Identify which cell holds the provided text, then report its (x, y) central coordinate. 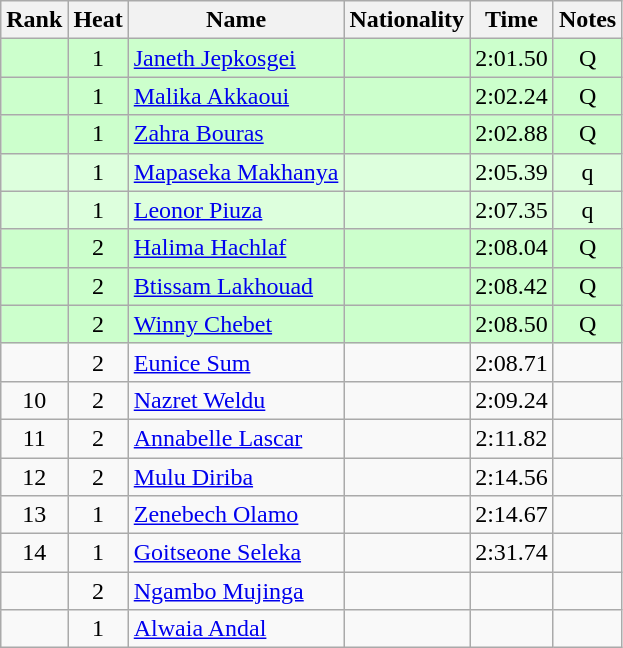
Janeth Jepkosgei (236, 58)
Notes (587, 20)
Annabelle Lascar (236, 438)
Mapaseka Makhanya (236, 172)
2:02.88 (512, 134)
Halima Hachlaf (236, 248)
Alwaia Andal (236, 629)
14 (34, 553)
2:14.67 (512, 515)
2:11.82 (512, 438)
Winny Chebet (236, 324)
2:08.42 (512, 286)
12 (34, 477)
Eunice Sum (236, 362)
Goitseone Seleka (236, 553)
2:05.39 (512, 172)
2:31.74 (512, 553)
2:09.24 (512, 400)
10 (34, 400)
Heat (98, 20)
Zenebech Olamo (236, 515)
2:14.56 (512, 477)
13 (34, 515)
11 (34, 438)
2:01.50 (512, 58)
2:08.71 (512, 362)
Rank (34, 20)
2:08.50 (512, 324)
Leonor Piuza (236, 210)
2:02.24 (512, 96)
Mulu Diriba (236, 477)
Name (236, 20)
2:07.35 (512, 210)
2:08.04 (512, 248)
Nazret Weldu (236, 400)
Nationality (407, 20)
Zahra Bouras (236, 134)
Time (512, 20)
Btissam Lakhouad (236, 286)
Malika Akkaoui (236, 96)
Ngambo Mujinga (236, 591)
